Capture the cell that displays the provided text and extract its (X, Y) central coordinate. 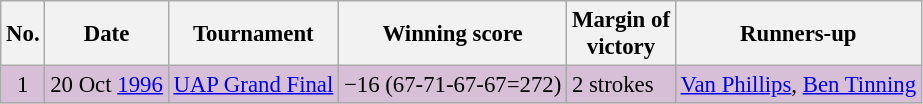
No. (23, 34)
Tournament (253, 34)
Winning score (453, 34)
1 (23, 85)
Van Phillips, Ben Tinning (798, 85)
2 strokes (622, 85)
UAP Grand Final (253, 85)
Runners-up (798, 34)
Margin ofvictory (622, 34)
20 Oct 1996 (106, 85)
−16 (67-71-67-67=272) (453, 85)
Date (106, 34)
